Determine the [X, Y] coordinate at the center of the cell enclosing the given text.  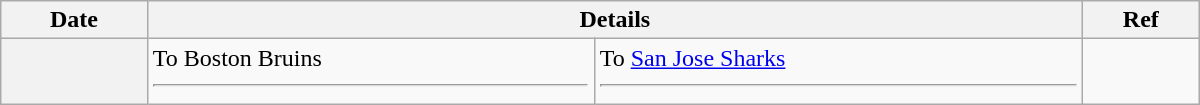
Date [74, 20]
Details [614, 20]
Ref [1140, 20]
To Boston Bruins [370, 72]
To San Jose Sharks [838, 72]
